Pinpoint the cell where the given text exists, returning its (X, Y) midpoint coordinate. 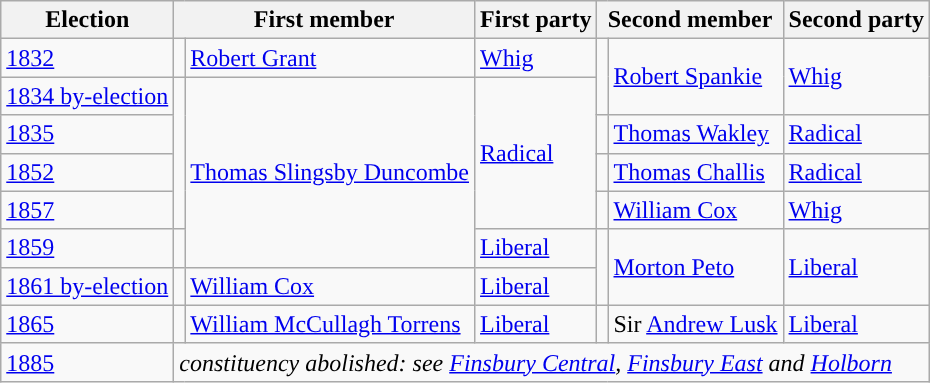
Thomas Challis (696, 172)
Second party (856, 20)
constituency abolished: see Finsbury Central, Finsbury East and Holborn (552, 362)
1834 by-election (88, 96)
Thomas Wakley (696, 134)
Morton Peto (696, 267)
1857 (88, 210)
Election (88, 20)
1835 (88, 134)
First member (324, 20)
First party (536, 20)
1852 (88, 172)
William McCullagh Torrens (330, 324)
1832 (88, 58)
Robert Grant (330, 58)
1865 (88, 324)
Robert Spankie (696, 77)
1861 by-election (88, 286)
1885 (88, 362)
Second member (690, 20)
Sir Andrew Lusk (696, 324)
Thomas Slingsby Duncombe (330, 172)
1859 (88, 248)
